Capture the cell that displays the provided text and extract its (X, Y) central coordinate. 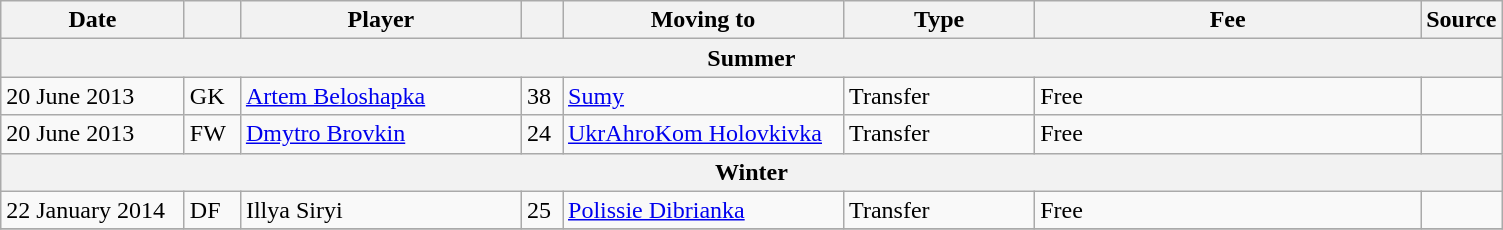
FW (212, 134)
Sumy (702, 96)
Type (940, 20)
Artem Beloshapka (380, 96)
25 (542, 210)
Player (380, 20)
24 (542, 134)
UkrAhroKom Holovkivka (702, 134)
DF (212, 210)
GK (212, 96)
Dmytro Brovkin (380, 134)
Winter (752, 172)
Polissie Dibrianka (702, 210)
Fee (1228, 20)
Summer (752, 58)
Source (1462, 20)
Moving to (702, 20)
38 (542, 96)
Illya Siryi (380, 210)
22 January 2014 (93, 210)
Date (93, 20)
